Output the (x, y) coordinate of the center of the cell containing the given text.  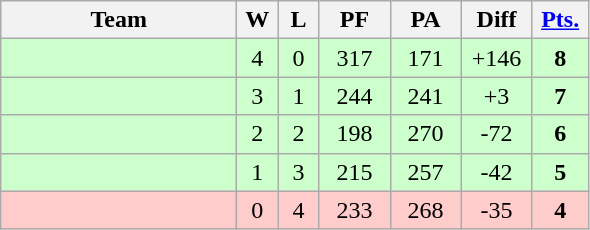
241 (426, 96)
PF (354, 20)
215 (354, 172)
+3 (496, 96)
PA (426, 20)
6 (560, 134)
233 (354, 210)
W (258, 20)
-72 (496, 134)
244 (354, 96)
7 (560, 96)
-42 (496, 172)
270 (426, 134)
Diff (496, 20)
317 (354, 58)
Team (119, 20)
L (298, 20)
198 (354, 134)
Pts. (560, 20)
268 (426, 210)
-35 (496, 210)
5 (560, 172)
+146 (496, 58)
257 (426, 172)
171 (426, 58)
8 (560, 58)
